Pinpoint the cell where the given text exists, returning its (X, Y) midpoint coordinate. 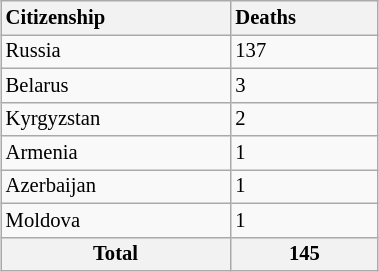
Citizenship (116, 18)
Kyrgyzstan (116, 119)
Total (116, 254)
3 (304, 85)
137 (304, 51)
Russia (116, 51)
Armenia (116, 153)
Moldova (116, 220)
145 (304, 254)
Belarus (116, 85)
Azerbaijan (116, 187)
2 (304, 119)
Deaths (304, 18)
